Output the (X, Y) coordinate of the center of the cell containing the given text.  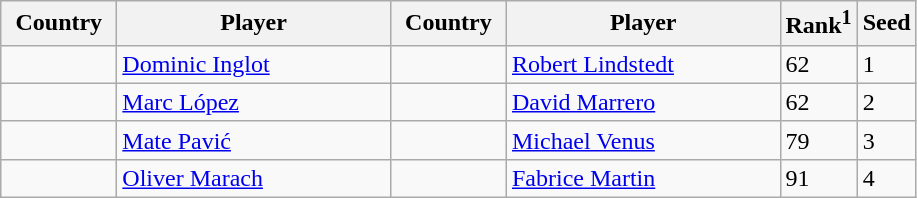
Oliver Marach (254, 178)
91 (818, 178)
David Marrero (643, 102)
Rank1 (818, 24)
Dominic Inglot (254, 64)
1 (886, 64)
Marc López (254, 102)
4 (886, 178)
Fabrice Martin (643, 178)
Robert Lindstedt (643, 64)
2 (886, 102)
Mate Pavić (254, 140)
79 (818, 140)
Michael Venus (643, 140)
3 (886, 140)
Seed (886, 24)
